Find where the given text appears and provide that cell's center as [x, y] coordinate. 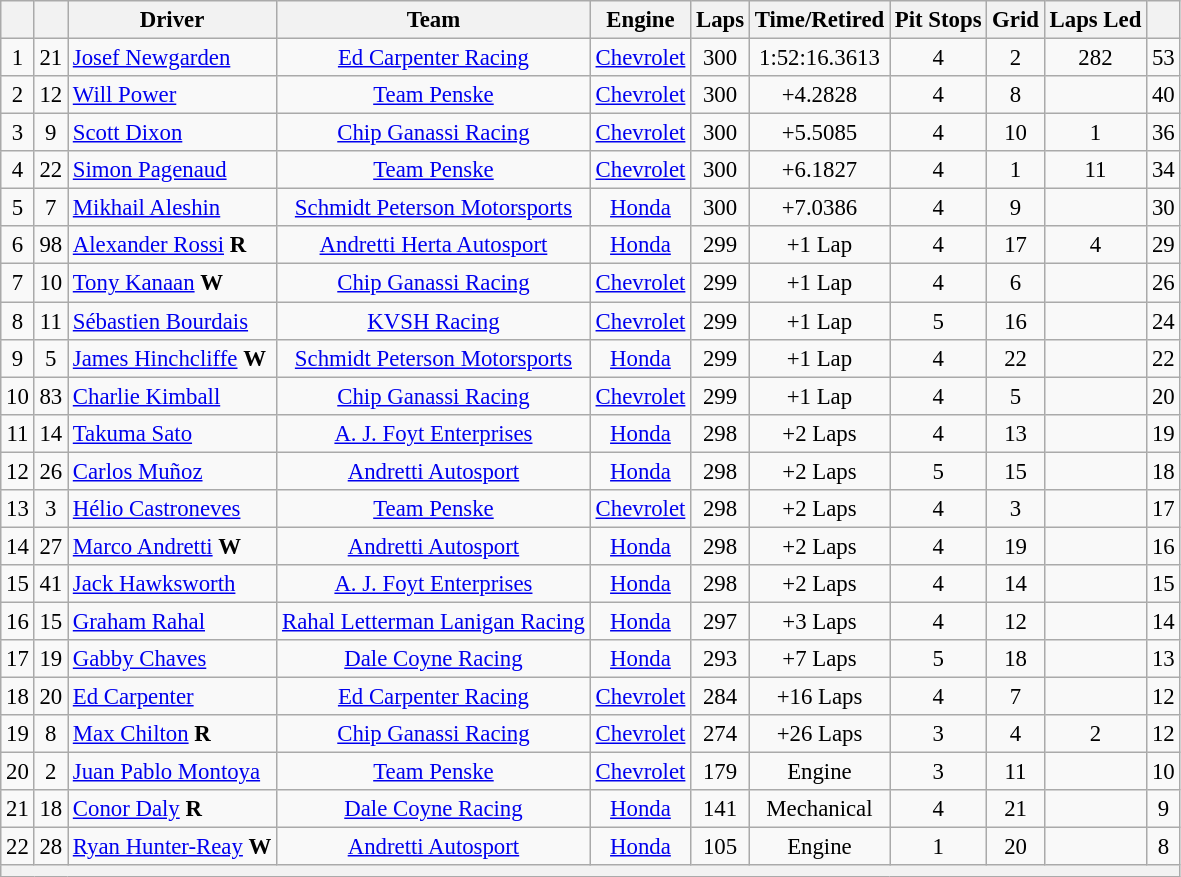
83 [50, 396]
Alexander Rossi R [172, 245]
Scott Dixon [172, 133]
Hélio Castroneves [172, 509]
34 [1164, 170]
Ed Carpenter [172, 697]
Mechanical [819, 809]
Graham Rahal [172, 621]
+3 Laps [819, 621]
Jack Hawksworth [172, 584]
41 [50, 584]
98 [50, 245]
Pit Stops [938, 20]
Laps [720, 20]
Juan Pablo Montoya [172, 772]
+16 Laps [819, 697]
Team [434, 20]
Conor Daly R [172, 809]
Will Power [172, 95]
284 [720, 697]
Mikhail Aleshin [172, 208]
+6.1827 [819, 170]
+7 Laps [819, 659]
Grid [1016, 20]
Gabby Chaves [172, 659]
282 [1095, 58]
293 [720, 659]
30 [1164, 208]
James Hinchcliffe W [172, 358]
Marco Andretti W [172, 546]
+5.5085 [819, 133]
28 [50, 847]
Takuma Sato [172, 433]
Max Chilton R [172, 734]
297 [720, 621]
+26 Laps [819, 734]
+7.0386 [819, 208]
Driver [172, 20]
Sébastien Bourdais [172, 321]
Laps Led [1095, 20]
Rahal Letterman Lanigan Racing [434, 621]
53 [1164, 58]
Charlie Kimball [172, 396]
179 [720, 772]
+4.2828 [819, 95]
KVSH Racing [434, 321]
36 [1164, 133]
1:52:16.3613 [819, 58]
Time/Retired [819, 20]
Simon Pagenaud [172, 170]
27 [50, 546]
Josef Newgarden [172, 58]
40 [1164, 95]
Carlos Muñoz [172, 471]
24 [1164, 321]
Tony Kanaan W [172, 283]
Andretti Herta Autosport [434, 245]
Ryan Hunter-Reay W [172, 847]
29 [1164, 245]
141 [720, 809]
105 [720, 847]
274 [720, 734]
